Provide the (X, Y) coordinate of the cell's center where the given text is located.  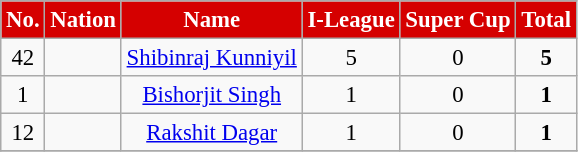
Name (212, 20)
12 (23, 133)
Super Cup (458, 20)
Bishorjit Singh (212, 95)
Total (546, 20)
42 (23, 58)
Rakshit Dagar (212, 133)
No. (23, 20)
I-League (351, 20)
Shibinraj Kunniyil (212, 58)
Nation (83, 20)
